Return (x, y) of the center of cell containing provided text 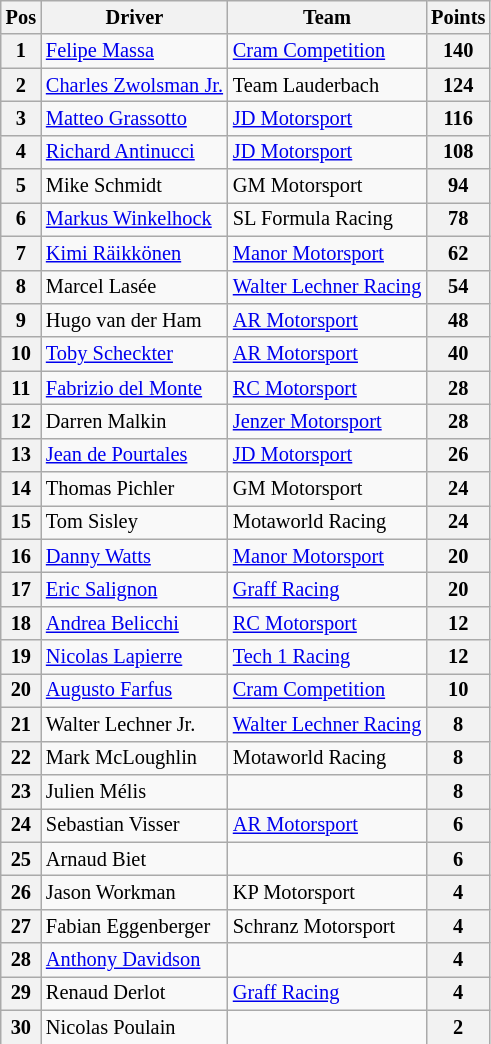
Eric Salignon (134, 589)
3 (21, 118)
21 (21, 724)
Felipe Massa (134, 51)
40 (458, 354)
Jean de Pourtales (134, 455)
Markus Winkelhock (134, 219)
17 (21, 589)
Schranz Motorsport (327, 926)
Andrea Belicchi (134, 623)
Fabrizio del Monte (134, 388)
108 (458, 152)
30 (21, 1027)
19 (21, 657)
Renaud Derlot (134, 993)
94 (458, 186)
Points (458, 17)
Pos (21, 17)
Team Lauderbach (327, 85)
16 (21, 556)
Darren Malkin (134, 421)
Arnaud Biet (134, 859)
Matteo Grassotto (134, 118)
5 (21, 186)
18 (21, 623)
Walter Lechner Jr. (134, 724)
Jenzer Motorsport (327, 421)
Thomas Pichler (134, 489)
27 (21, 926)
62 (458, 253)
22 (21, 758)
Charles Zwolsman Jr. (134, 85)
54 (458, 287)
Jason Workman (134, 892)
7 (21, 253)
Driver (134, 17)
Mike Schmidt (134, 186)
78 (458, 219)
Kimi Räikkönen (134, 253)
116 (458, 118)
Hugo van der Ham (134, 320)
Sebastian Visser (134, 825)
1 (21, 51)
13 (21, 455)
KP Motorsport (327, 892)
SL Formula Racing (327, 219)
Team (327, 17)
Nicolas Lapierre (134, 657)
25 (21, 859)
Toby Scheckter (134, 354)
23 (21, 791)
Anthony Davidson (134, 960)
Richard Antinucci (134, 152)
Julien Mélis (134, 791)
Tom Sisley (134, 522)
124 (458, 85)
Fabian Eggenberger (134, 926)
Marcel Lasée (134, 287)
14 (21, 489)
Tech 1 Racing (327, 657)
Nicolas Poulain (134, 1027)
Danny Watts (134, 556)
140 (458, 51)
Mark McLoughlin (134, 758)
11 (21, 388)
48 (458, 320)
9 (21, 320)
Augusto Farfus (134, 690)
29 (21, 993)
15 (21, 522)
